Return (x, y) of the center of cell containing provided text 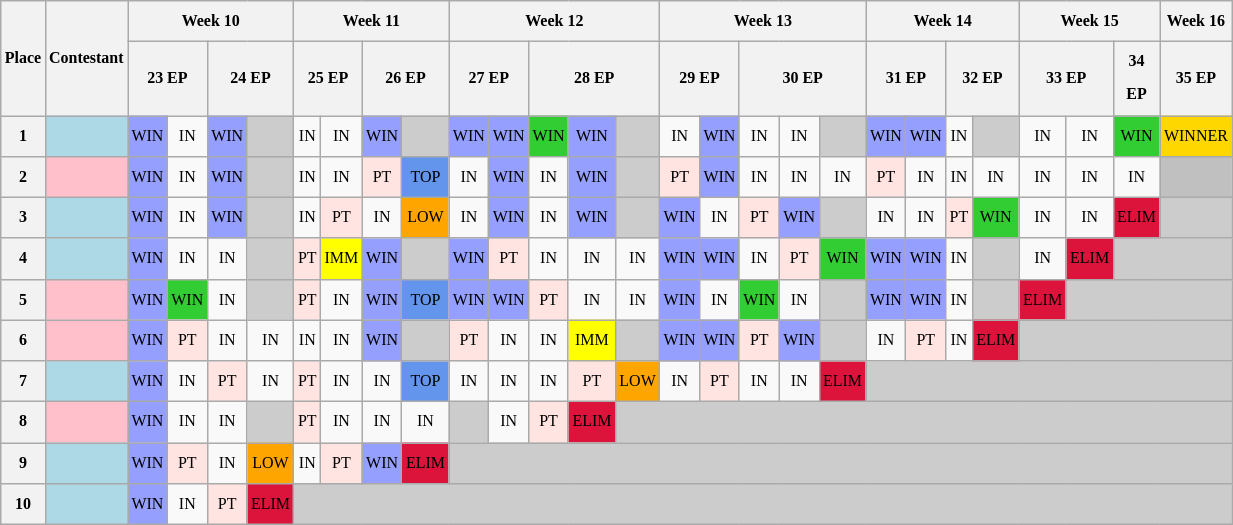
28 EP (594, 78)
5 (23, 300)
Week 13 (763, 20)
Week 15 (1090, 20)
WINNER (1196, 136)
6 (23, 340)
9 (23, 462)
23 EP (168, 78)
34 EP (1136, 78)
4 (23, 258)
33 EP (1066, 78)
1 (23, 136)
Week 10 (211, 20)
8 (23, 422)
Place (23, 58)
29 EP (700, 78)
Week 14 (942, 20)
2 (23, 176)
25 EP (328, 78)
10 (23, 504)
Week 16 (1196, 20)
Contestant (86, 58)
Week 11 (372, 20)
3 (23, 218)
31 EP (906, 78)
24 EP (250, 78)
27 EP (489, 78)
35 EP (1196, 78)
30 EP (802, 78)
26 EP (406, 78)
Week 12 (554, 20)
7 (23, 380)
32 EP (982, 78)
